Provide the (X, Y) coordinate of the cell's center where the given text is located.  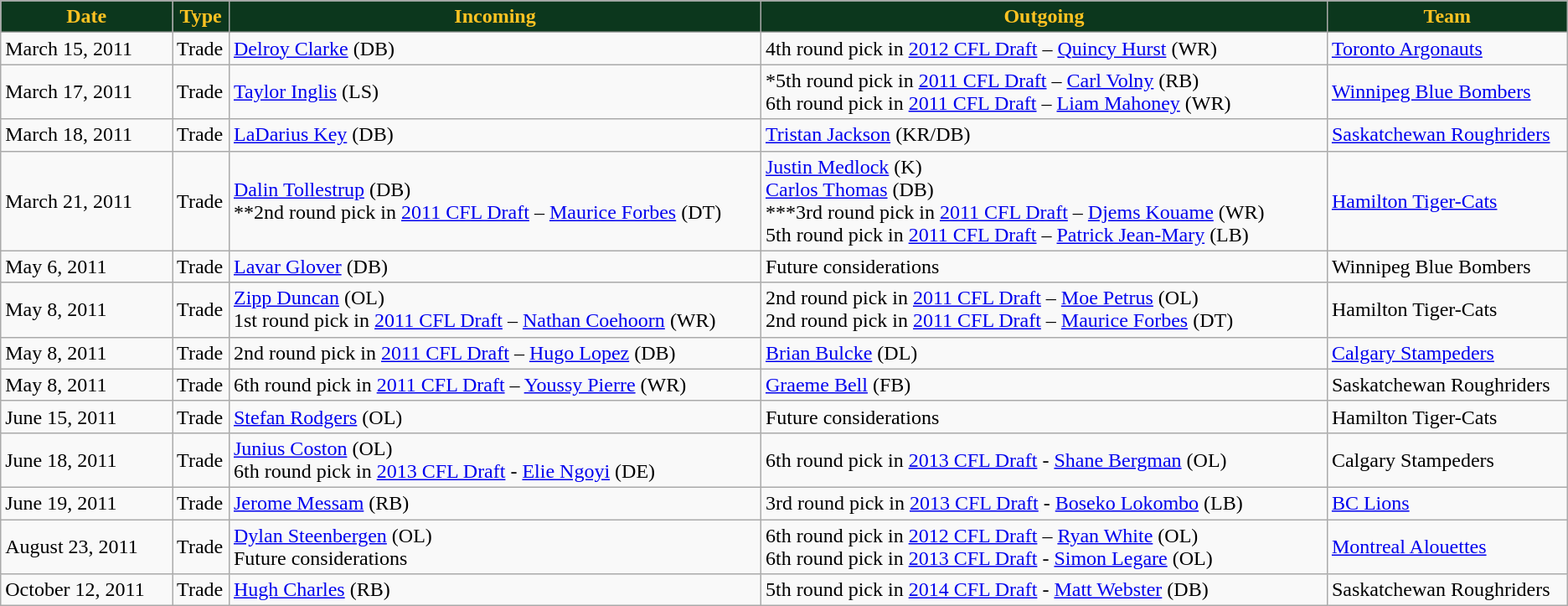
March 17, 2011 (87, 92)
Zipp Duncan (OL)1st round pick in 2011 CFL Draft – Nathan Coehoorn (WR) (494, 310)
2nd round pick in 2011 CFL Draft – Moe Petrus (OL)2nd round pick in 2011 CFL Draft – Maurice Forbes (DT) (1044, 310)
Lavar Glover (DB) (494, 267)
*5th round pick in 2011 CFL Draft – Carl Volny (RB)6th round pick in 2011 CFL Draft – Liam Mahoney (WR) (1044, 92)
October 12, 2011 (87, 590)
Montreal Alouettes (1447, 546)
Dylan Steenbergen (OL)Future considerations (494, 546)
August 23, 2011 (87, 546)
Taylor Inglis (LS) (494, 92)
LaDarius Key (DB) (494, 135)
Toronto Argonauts (1447, 49)
Date (87, 17)
Incoming (494, 17)
Junius Coston (OL)6th round pick in 2013 CFL Draft - Elie Ngoyi (DE) (494, 459)
June 19, 2011 (87, 503)
Outgoing (1044, 17)
5th round pick in 2014 CFL Draft - Matt Webster (DB) (1044, 590)
6th round pick in 2013 CFL Draft - Shane Bergman (OL) (1044, 459)
2nd round pick in 2011 CFL Draft – Hugo Lopez (DB) (494, 353)
Team (1447, 17)
March 18, 2011 (87, 135)
BC Lions (1447, 503)
3rd round pick in 2013 CFL Draft - Boseko Lokombo (LB) (1044, 503)
March 15, 2011 (87, 49)
6th round pick in 2011 CFL Draft – Youssy Pierre (WR) (494, 385)
Hugh Charles (RB) (494, 590)
March 21, 2011 (87, 201)
Stefan Rodgers (OL) (494, 417)
Justin Medlock (K)Carlos Thomas (DB)***3rd round pick in 2011 CFL Draft – Djems Kouame (WR)5th round pick in 2011 CFL Draft – Patrick Jean-Mary (LB) (1044, 201)
Type (201, 17)
Dalin Tollestrup (DB)**2nd round pick in 2011 CFL Draft – Maurice Forbes (DT) (494, 201)
6th round pick in 2012 CFL Draft – Ryan White (OL)6th round pick in 2013 CFL Draft - Simon Legare (OL) (1044, 546)
Tristan Jackson (KR/DB) (1044, 135)
June 18, 2011 (87, 459)
June 15, 2011 (87, 417)
Brian Bulcke (DL) (1044, 353)
Jerome Messam (RB) (494, 503)
Graeme Bell (FB) (1044, 385)
Delroy Clarke (DB) (494, 49)
4th round pick in 2012 CFL Draft – Quincy Hurst (WR) (1044, 49)
May 6, 2011 (87, 267)
